Pinpoint the cell where the given text exists, returning its (x, y) midpoint coordinate. 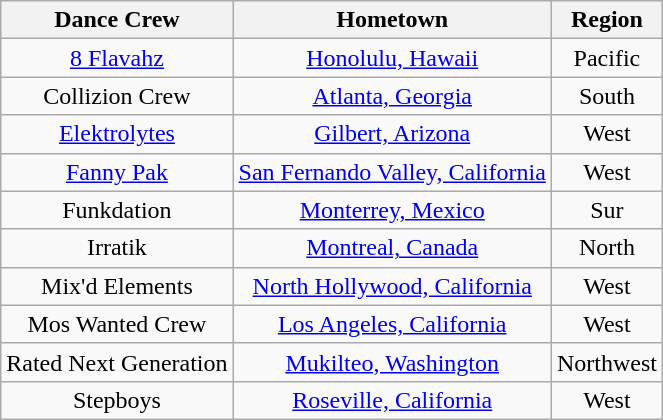
Montreal, Canada (392, 248)
Stepboys (117, 400)
Sur (606, 210)
San Fernando Valley, California (392, 172)
North Hollywood, California (392, 286)
Irratik (117, 248)
Elektrolytes (117, 134)
North (606, 248)
Hometown (392, 20)
Northwest (606, 362)
South (606, 96)
Dance Crew (117, 20)
Mukilteo, Washington (392, 362)
Pacific (606, 58)
Monterrey, Mexico (392, 210)
Funkdation (117, 210)
8 Flavahz (117, 58)
Honolulu, Hawaii (392, 58)
Collizion Crew (117, 96)
Gilbert, Arizona (392, 134)
Fanny Pak (117, 172)
Mos Wanted Crew (117, 324)
Mix'd Elements (117, 286)
Los Angeles, California (392, 324)
Rated Next Generation (117, 362)
Atlanta, Georgia (392, 96)
Roseville, California (392, 400)
Region (606, 20)
